Pinpoint the cell where the given text exists, returning its [X, Y] midpoint coordinate. 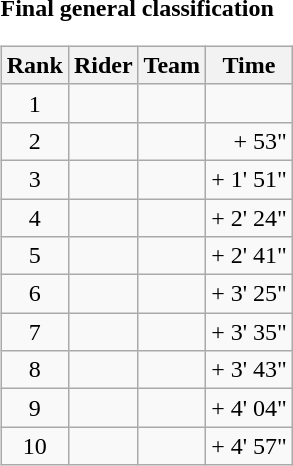
Rank [34, 65]
2 [34, 141]
+ 3' 43" [250, 370]
Team [172, 65]
9 [34, 408]
+ 1' 51" [250, 179]
7 [34, 332]
+ 53" [250, 141]
5 [34, 256]
10 [34, 446]
+ 2' 41" [250, 256]
6 [34, 294]
+ 4' 04" [250, 408]
+ 2' 24" [250, 217]
4 [34, 217]
+ 3' 25" [250, 294]
Time [250, 65]
+ 4' 57" [250, 446]
1 [34, 103]
Rider [103, 65]
8 [34, 370]
+ 3' 35" [250, 332]
3 [34, 179]
